Return the (X, Y) coordinate for the center point of the cell that contains the specified text.  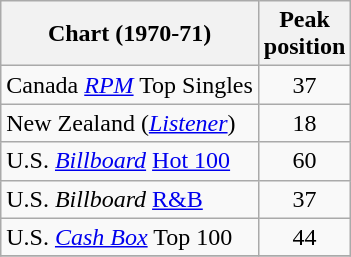
44 (304, 237)
18 (304, 123)
Chart (1970-71) (130, 34)
U.S. Billboard R&B (130, 199)
60 (304, 161)
New Zealand (Listener) (130, 123)
U.S. Billboard Hot 100 (130, 161)
U.S. Cash Box Top 100 (130, 237)
Peakposition (304, 34)
Canada RPM Top Singles (130, 85)
